Return the [x, y] coordinate for the center point of the cell that contains the specified text.  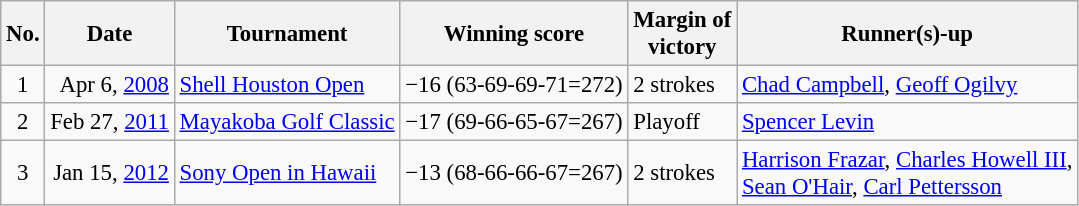
Sony Open in Hawaii [287, 174]
Tournament [287, 34]
Spencer Levin [908, 122]
−16 (63-69-69-71=272) [514, 85]
Playoff [682, 122]
Chad Campbell, Geoff Ogilvy [908, 85]
−17 (69-66-65-67=267) [514, 122]
Margin ofvictory [682, 34]
−13 (68-66-66-67=267) [514, 174]
Winning score [514, 34]
1 [23, 85]
Feb 27, 2011 [110, 122]
2 [23, 122]
Apr 6, 2008 [110, 85]
Runner(s)-up [908, 34]
Date [110, 34]
No. [23, 34]
3 [23, 174]
Jan 15, 2012 [110, 174]
Harrison Frazar, Charles Howell III, Sean O'Hair, Carl Pettersson [908, 174]
Shell Houston Open [287, 85]
Mayakoba Golf Classic [287, 122]
